From the cell containing the given text, extract its center point as [x, y] coordinate. 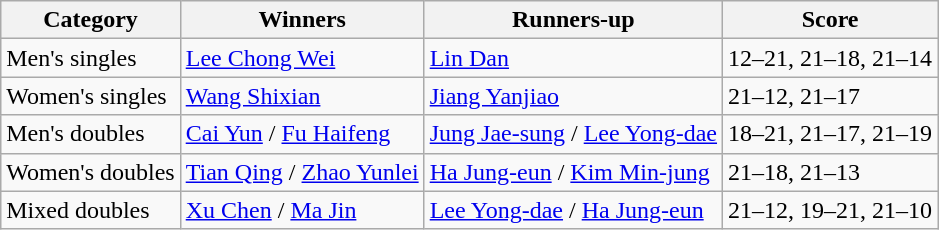
Xu Chen / Ma Jin [302, 210]
Score [830, 20]
Women's singles [90, 96]
Wang Shixian [302, 96]
Cai Yun / Fu Haifeng [302, 134]
Category [90, 20]
21–12, 19–21, 21–10 [830, 210]
Jiang Yanjiao [573, 96]
Jung Jae-sung / Lee Yong-dae [573, 134]
Winners [302, 20]
Lee Chong Wei [302, 58]
12–21, 21–18, 21–14 [830, 58]
21–18, 21–13 [830, 172]
Men's doubles [90, 134]
21–12, 21–17 [830, 96]
Ha Jung-eun / Kim Min-jung [573, 172]
Tian Qing / Zhao Yunlei [302, 172]
18–21, 21–17, 21–19 [830, 134]
Lin Dan [573, 58]
Women's doubles [90, 172]
Runners-up [573, 20]
Men's singles [90, 58]
Lee Yong-dae / Ha Jung-eun [573, 210]
Mixed doubles [90, 210]
